For the text-containing cell, return its midpoint in [X, Y] coordinate format. 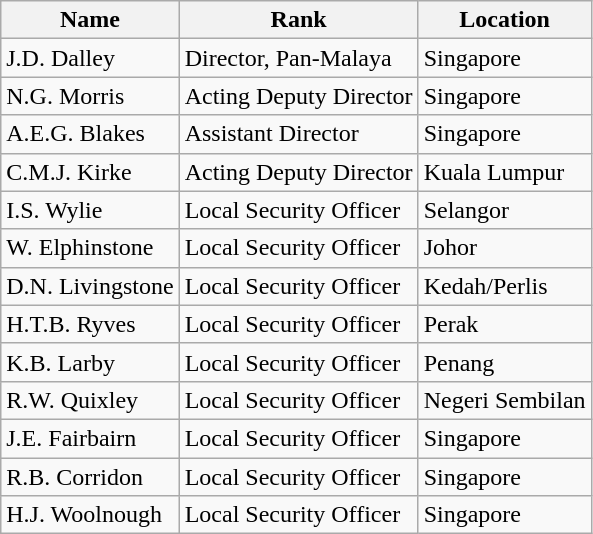
R.W. Quixley [90, 400]
Location [504, 20]
Perak [504, 324]
Penang [504, 362]
Kedah/Perlis [504, 286]
Negeri Sembilan [504, 400]
W. Elphinstone [90, 248]
Kuala Lumpur [504, 172]
Rank [298, 20]
Name [90, 20]
R.B. Corridon [90, 477]
H.J. Woolnough [90, 515]
J.E. Fairbairn [90, 438]
Director, Pan-Malaya [298, 58]
I.S. Wylie [90, 210]
Johor [504, 248]
K.B. Larby [90, 362]
D.N. Livingstone [90, 286]
J.D. Dalley [90, 58]
A.E.G. Blakes [90, 134]
C.M.J. Kirke [90, 172]
Assistant Director [298, 134]
N.G. Morris [90, 96]
H.T.B. Ryves [90, 324]
Selangor [504, 210]
